Scan for the cell matching the given text and deliver its [x, y] coordinate at center. 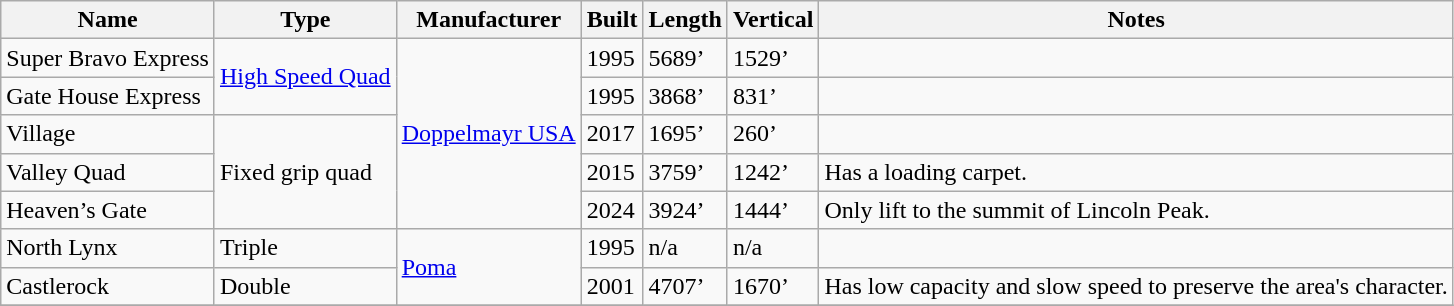
High Speed Quad [305, 77]
Gate House Express [108, 96]
Poma [488, 267]
1529’ [772, 58]
2015 [612, 172]
831’ [772, 96]
Village [108, 134]
Manufacturer [488, 20]
2017 [612, 134]
North Lynx [108, 248]
Built [612, 20]
Super Bravo Express [108, 58]
5689’ [685, 58]
Length [685, 20]
Type [305, 20]
Valley Quad [108, 172]
4707’ [685, 286]
Double [305, 286]
Has a loading carpet. [1136, 172]
1444’ [772, 210]
Triple [305, 248]
3759’ [685, 172]
Vertical [772, 20]
Has low capacity and slow speed to preserve the area's character. [1136, 286]
Name [108, 20]
Notes [1136, 20]
3924’ [685, 210]
1242’ [772, 172]
Fixed grip quad [305, 172]
1695’ [685, 134]
Doppelmayr USA [488, 134]
3868’ [685, 96]
2001 [612, 286]
1670’ [772, 286]
Only lift to the summit of Lincoln Peak. [1136, 210]
2024 [612, 210]
Castlerock [108, 286]
260’ [772, 134]
Heaven’s Gate [108, 210]
